Return the [x, y] coordinate for the center point of the cell that contains the specified text.  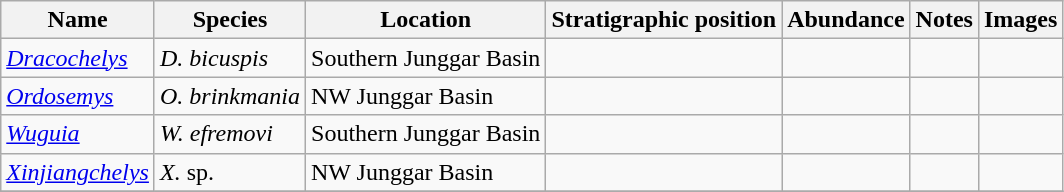
Wuguia [78, 134]
Abundance [846, 20]
Xinjiangchelys [78, 172]
Ordosemys [78, 96]
W. efremovi [230, 134]
Location [426, 20]
Notes [944, 20]
O. brinkmania [230, 96]
Images [1020, 20]
Dracochelys [78, 58]
X. sp. [230, 172]
Name [78, 20]
D. bicuspis [230, 58]
Stratigraphic position [664, 20]
Species [230, 20]
